For the text-containing cell, return its midpoint in [X, Y] coordinate format. 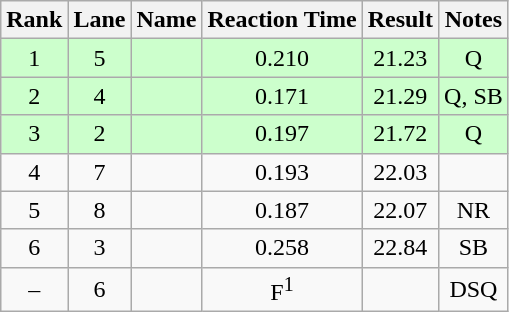
0.210 [282, 58]
Name [166, 20]
1 [34, 58]
21.23 [400, 58]
7 [100, 172]
DSQ [474, 290]
NR [474, 210]
0.258 [282, 248]
0.197 [282, 134]
Result [400, 20]
21.72 [400, 134]
0.171 [282, 96]
Q, SB [474, 96]
0.187 [282, 210]
0.193 [282, 172]
22.03 [400, 172]
21.29 [400, 96]
22.84 [400, 248]
Notes [474, 20]
8 [100, 210]
SB [474, 248]
– [34, 290]
F1 [282, 290]
Reaction Time [282, 20]
22.07 [400, 210]
Rank [34, 20]
Lane [100, 20]
